Output the [x, y] coordinate of the center of the cell containing the given text.  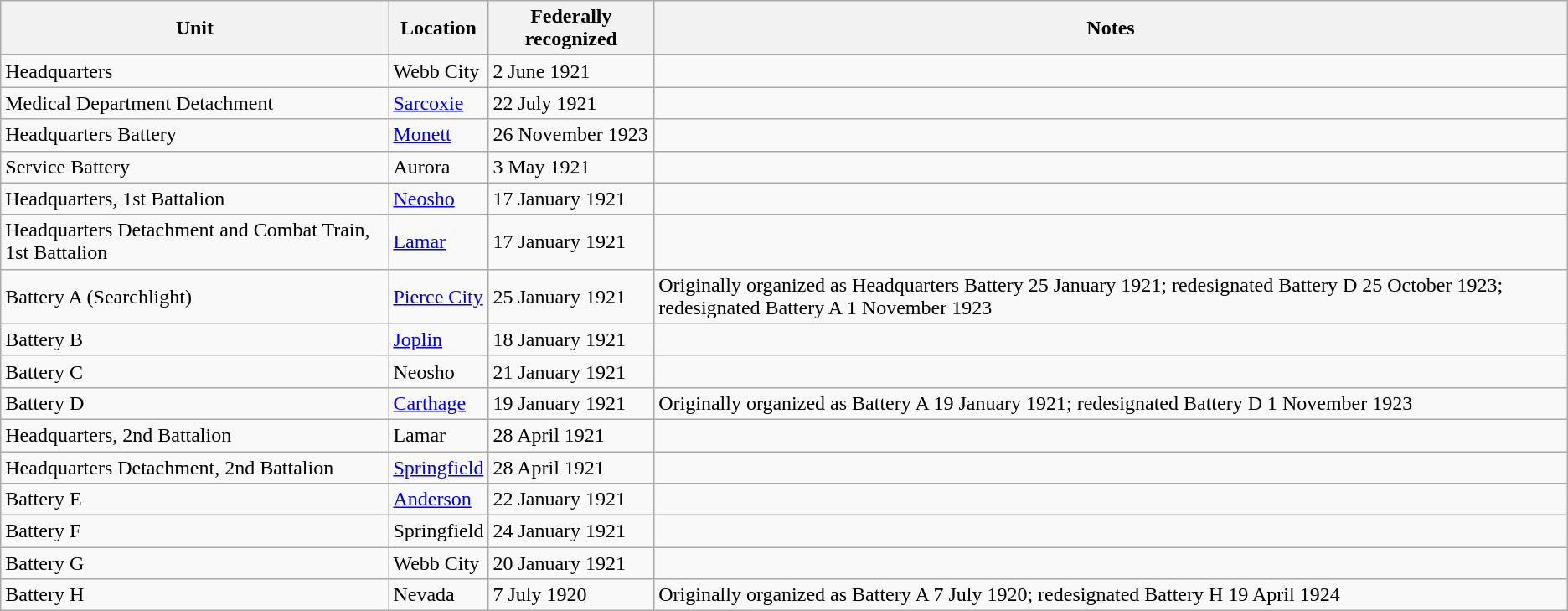
19 January 1921 [571, 403]
Originally organized as Battery A 19 January 1921; redesignated Battery D 1 November 1923 [1111, 403]
Headquarters Detachment, 2nd Battalion [194, 467]
Pierce City [439, 297]
Location [439, 28]
Originally organized as Battery A 7 July 1920; redesignated Battery H 19 April 1924 [1111, 595]
Battery B [194, 339]
18 January 1921 [571, 339]
Battery E [194, 500]
Unit [194, 28]
Battery H [194, 595]
22 January 1921 [571, 500]
Headquarters [194, 71]
Nevada [439, 595]
Federally recognized [571, 28]
Battery F [194, 531]
Service Battery [194, 167]
Headquarters Detachment and Combat Train, 1st Battalion [194, 241]
22 July 1921 [571, 103]
7 July 1920 [571, 595]
Joplin [439, 339]
Originally organized as Headquarters Battery 25 January 1921; redesignated Battery D 25 October 1923; redesignated Battery A 1 November 1923 [1111, 297]
Sarcoxie [439, 103]
Anderson [439, 500]
Headquarters, 2nd Battalion [194, 435]
20 January 1921 [571, 563]
Battery A (Searchlight) [194, 297]
Aurora [439, 167]
Medical Department Detachment [194, 103]
Notes [1111, 28]
Battery G [194, 563]
Headquarters, 1st Battalion [194, 199]
Headquarters Battery [194, 135]
2 June 1921 [571, 71]
21 January 1921 [571, 371]
26 November 1923 [571, 135]
24 January 1921 [571, 531]
Battery D [194, 403]
3 May 1921 [571, 167]
25 January 1921 [571, 297]
Monett [439, 135]
Carthage [439, 403]
Battery C [194, 371]
